From the cell containing the given text, extract its center point as [x, y] coordinate. 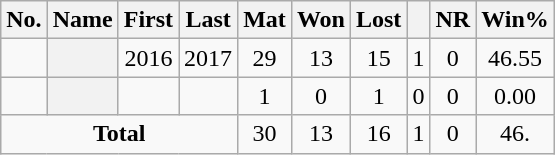
2017 [208, 58]
30 [265, 134]
First [148, 20]
16 [378, 134]
2016 [148, 58]
No. [24, 20]
Won [320, 20]
Win% [516, 20]
Lost [378, 20]
46. [516, 134]
NR [453, 20]
29 [265, 58]
46.55 [516, 58]
Total [120, 134]
Last [208, 20]
15 [378, 58]
Mat [265, 20]
Name [82, 20]
0.00 [516, 96]
